Locate the cell with the specified text and output its (X, Y) center coordinate. 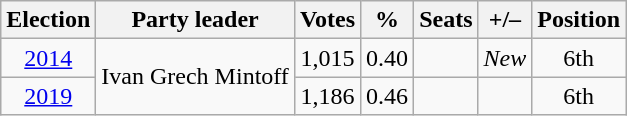
Seats (446, 20)
+/– (505, 20)
New (505, 58)
1,015 (327, 58)
Party leader (196, 20)
% (388, 20)
Votes (327, 20)
Position (579, 20)
2019 (48, 96)
0.40 (388, 58)
Election (48, 20)
1,186 (327, 96)
Ivan Grech Mintoff (196, 77)
2014 (48, 58)
0.46 (388, 96)
